From the cell containing the given text, extract its center point as [x, y] coordinate. 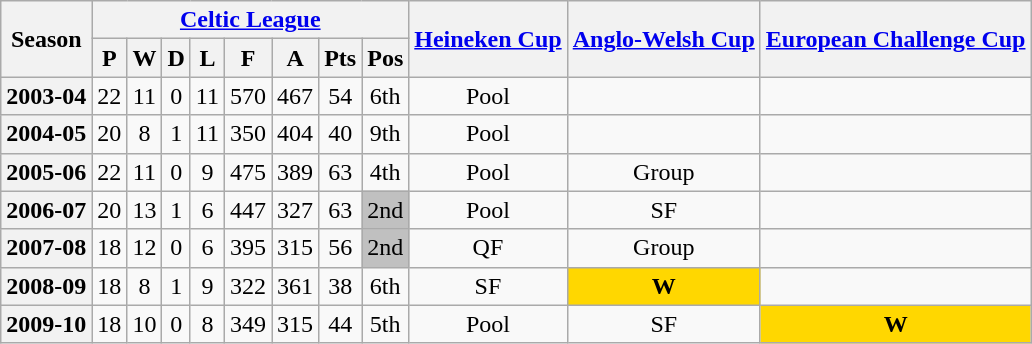
Season [46, 39]
13 [144, 210]
40 [340, 134]
2008-09 [46, 286]
A [296, 58]
475 [248, 172]
QF [488, 248]
Anglo-Welsh Cup [664, 39]
5th [386, 324]
395 [248, 248]
404 [296, 134]
447 [248, 210]
D [176, 58]
44 [340, 324]
570 [248, 96]
467 [296, 96]
322 [248, 286]
Celtic League [250, 20]
349 [248, 324]
10 [144, 324]
2004-05 [46, 134]
2009-10 [46, 324]
Pos [386, 58]
2007-08 [46, 248]
P [110, 58]
F [248, 58]
12 [144, 248]
4th [386, 172]
Heineken Cup [488, 39]
56 [340, 248]
327 [296, 210]
361 [296, 286]
2006-07 [46, 210]
European Challenge Cup [896, 39]
389 [296, 172]
2005-06 [46, 172]
L [207, 58]
54 [340, 96]
Pts [340, 58]
38 [340, 286]
350 [248, 134]
9th [386, 134]
2003-04 [46, 96]
